Output the [X, Y] coordinate of the center of the cell containing the given text.  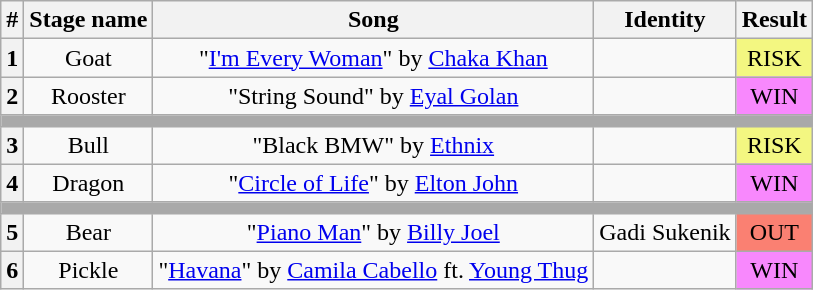
5 [12, 232]
OUT [774, 232]
"String Sound" by Eyal Golan [374, 96]
Pickle [88, 270]
Stage name [88, 20]
Bear [88, 232]
"Black BMW" by Ethnix [374, 145]
Gadi Sukenik [665, 232]
"I'm Every Woman" by Chaka Khan [374, 58]
Rooster [88, 96]
4 [12, 183]
2 [12, 96]
Bull [88, 145]
1 [12, 58]
Goat [88, 58]
"Havana" by Camila Cabello ft. Young Thug [374, 270]
"Circle of Life" by Elton John [374, 183]
Song [374, 20]
Dragon [88, 183]
Result [774, 20]
# [12, 20]
3 [12, 145]
6 [12, 270]
"Piano Man" by Billy Joel [374, 232]
Identity [665, 20]
